Search for the cell housing the specified text and yield its (X, Y) center coordinate. 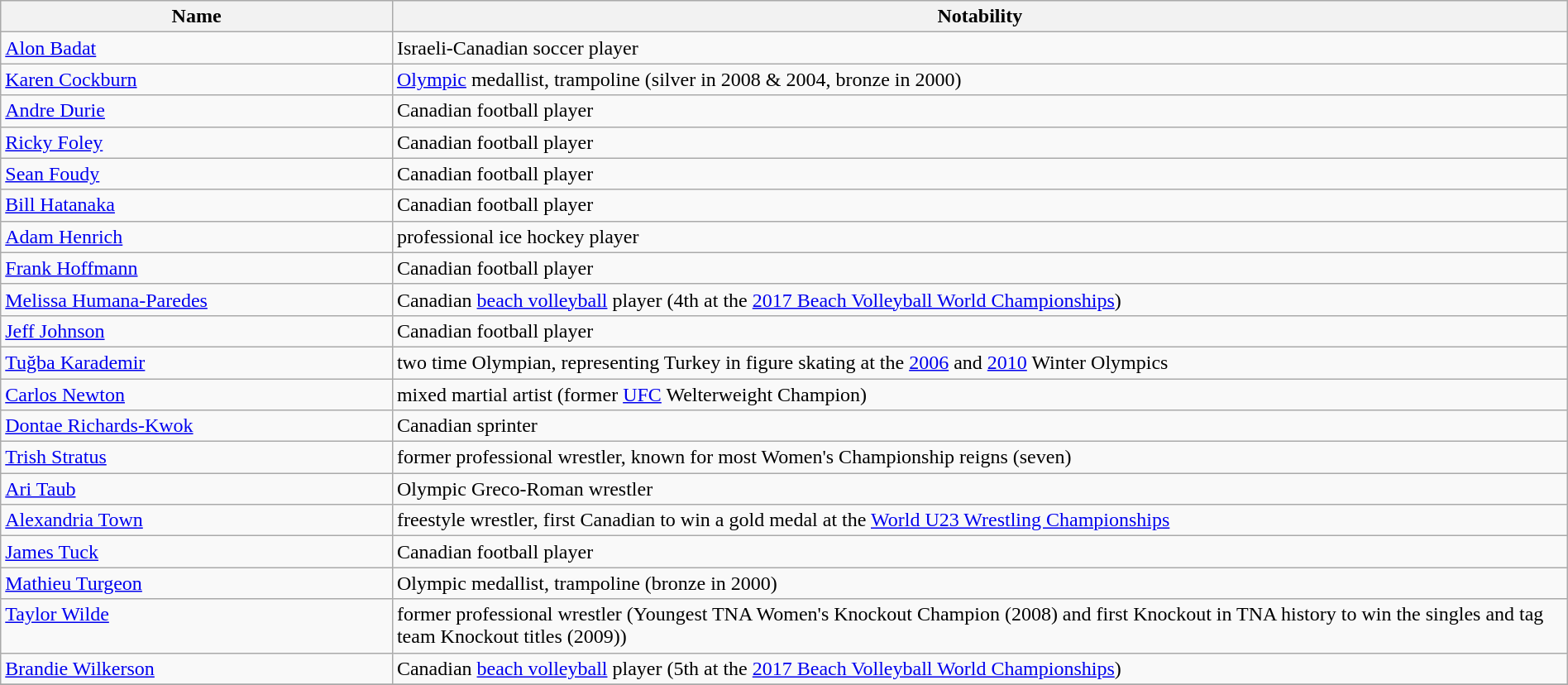
Jeff Johnson (197, 331)
Frank Hoffmann (197, 268)
Canadian beach volleyball player (5th at the 2017 Beach Volleyball World Championships) (979, 668)
Olympic Greco-Roman wrestler (979, 489)
Name (197, 17)
Bill Hatanaka (197, 205)
Canadian sprinter (979, 426)
freestyle wrestler, first Canadian to win a gold medal at the World U23 Wrestling Championships (979, 520)
Canadian beach volleyball player (4th at the 2017 Beach Volleyball World Championships) (979, 299)
Notability (979, 17)
Taylor Wilde (197, 625)
professional ice hockey player (979, 237)
Mathieu Turgeon (197, 583)
Olympic medallist, trampoline (bronze in 2000) (979, 583)
Alon Badat (197, 48)
Carlos Newton (197, 395)
Israeli-Canadian soccer player (979, 48)
Melissa Humana-Paredes (197, 299)
James Tuck (197, 552)
Adam Henrich (197, 237)
Trish Stratus (197, 457)
Tuğba Karademir (197, 362)
Sean Foudy (197, 174)
Dontae Richards-Kwok (197, 426)
two time Olympian, representing Turkey in figure skating at the 2006 and 2010 Winter Olympics (979, 362)
Karen Cockburn (197, 79)
Andre Durie (197, 111)
Brandie Wilkerson (197, 668)
Ricky Foley (197, 142)
Olympic medallist, trampoline (silver in 2008 & 2004, bronze in 2000) (979, 79)
former professional wrestler, known for most Women's Championship reigns (seven) (979, 457)
Alexandria Town (197, 520)
mixed martial artist (former UFC Welterweight Champion) (979, 395)
Ari Taub (197, 489)
